From the cell containing the given text, extract its center point as [x, y] coordinate. 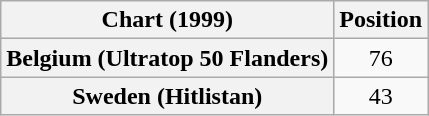
76 [381, 58]
Sweden (Hitlistan) [168, 96]
Belgium (Ultratop 50 Flanders) [168, 58]
43 [381, 96]
Position [381, 20]
Chart (1999) [168, 20]
